Find where the given text appears and provide that cell's center as [x, y] coordinate. 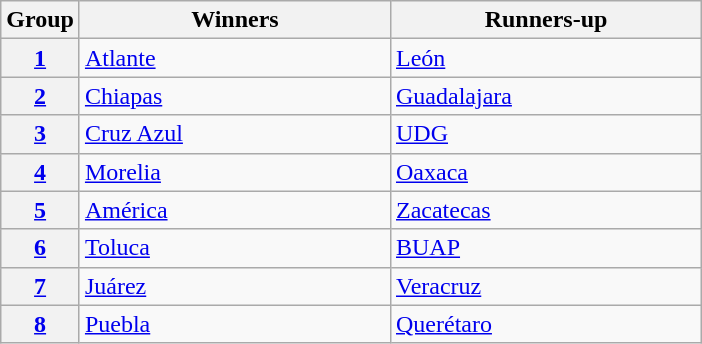
Veracruz [546, 286]
2 [40, 96]
BUAP [546, 248]
5 [40, 210]
3 [40, 134]
América [234, 210]
1 [40, 58]
León [546, 58]
Toluca [234, 248]
UDG [546, 134]
Winners [234, 20]
7 [40, 286]
Oaxaca [546, 172]
4 [40, 172]
Puebla [234, 324]
8 [40, 324]
Morelia [234, 172]
Group [40, 20]
Guadalajara [546, 96]
6 [40, 248]
Atlante [234, 58]
Cruz Azul [234, 134]
Zacatecas [546, 210]
Runners-up [546, 20]
Querétaro [546, 324]
Juárez [234, 286]
Chiapas [234, 96]
